Provide the [X, Y] coordinate of the cell's center where the given text is located.  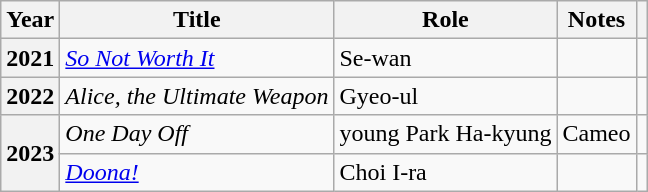
2021 [30, 58]
Role [446, 20]
2022 [30, 96]
Doona! [197, 172]
Choi I-ra [446, 172]
Se-wan [446, 58]
Gyeo-ul [446, 96]
So Not Worth It [197, 58]
Year [30, 20]
2023 [30, 153]
One Day Off [197, 134]
Cameo [596, 134]
young Park Ha-kyung [446, 134]
Notes [596, 20]
Alice, the Ultimate Weapon [197, 96]
Title [197, 20]
